For the text-containing cell, return its midpoint in (X, Y) coordinate format. 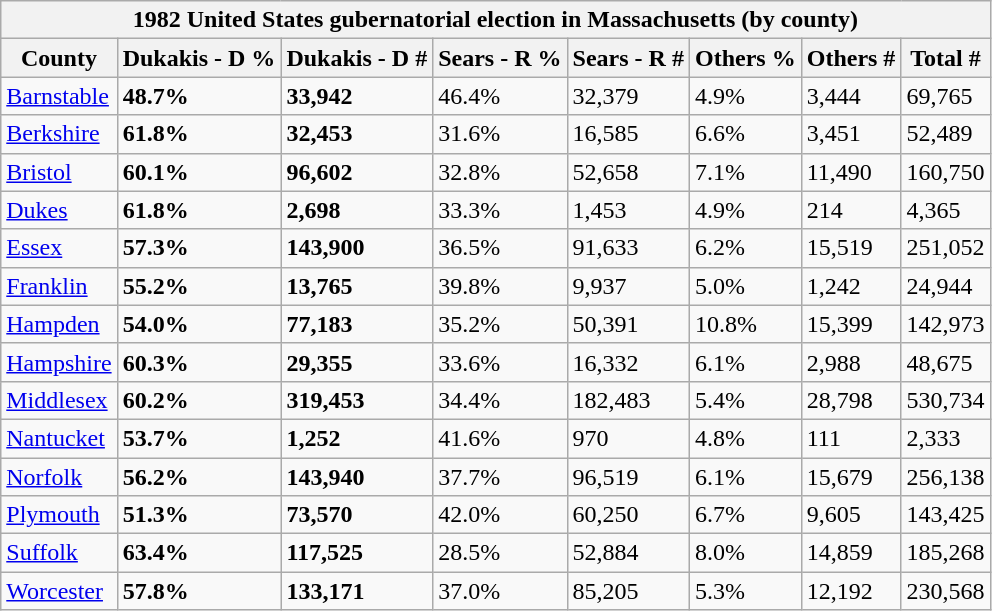
16,585 (628, 134)
Total # (946, 58)
230,568 (946, 591)
4.8% (745, 438)
10.8% (745, 324)
Hampden (59, 324)
117,525 (357, 553)
29,355 (357, 362)
60.1% (199, 172)
1,453 (628, 210)
160,750 (946, 172)
32.8% (500, 172)
14,859 (851, 553)
Dukakis - D % (199, 58)
32,453 (357, 134)
15,519 (851, 248)
2,333 (946, 438)
1,242 (851, 286)
6.7% (745, 515)
Sears - R # (628, 58)
32,379 (628, 96)
4,365 (946, 210)
9,937 (628, 286)
57.8% (199, 591)
33,942 (357, 96)
11,490 (851, 172)
31.6% (500, 134)
Suffolk (59, 553)
256,138 (946, 477)
Berkshire (59, 134)
33.3% (500, 210)
142,973 (946, 324)
57.3% (199, 248)
Sears - R % (500, 58)
51.3% (199, 515)
15,679 (851, 477)
28.5% (500, 553)
6.6% (745, 134)
6.2% (745, 248)
251,052 (946, 248)
15,399 (851, 324)
13,765 (357, 286)
34.4% (500, 400)
Bristol (59, 172)
143,900 (357, 248)
12,192 (851, 591)
143,425 (946, 515)
3,444 (851, 96)
Others # (851, 58)
48,675 (946, 362)
970 (628, 438)
42.0% (500, 515)
77,183 (357, 324)
85,205 (628, 591)
37.7% (500, 477)
73,570 (357, 515)
Barnstable (59, 96)
319,453 (357, 400)
1,252 (357, 438)
Nantucket (59, 438)
111 (851, 438)
39.8% (500, 286)
Norfolk (59, 477)
214 (851, 210)
Dukes (59, 210)
24,944 (946, 286)
Middlesex (59, 400)
Franklin (59, 286)
9,605 (851, 515)
5.0% (745, 286)
16,332 (628, 362)
37.0% (500, 591)
8.0% (745, 553)
5.3% (745, 591)
Others % (745, 58)
53.7% (199, 438)
3,451 (851, 134)
28,798 (851, 400)
530,734 (946, 400)
69,765 (946, 96)
133,171 (357, 591)
Dukakis - D # (357, 58)
1982 United States gubernatorial election in Massachusetts (by county) (496, 20)
33.6% (500, 362)
2,698 (357, 210)
46.4% (500, 96)
185,268 (946, 553)
54.0% (199, 324)
60,250 (628, 515)
63.4% (199, 553)
182,483 (628, 400)
55.2% (199, 286)
36.5% (500, 248)
52,489 (946, 134)
96,519 (628, 477)
52,658 (628, 172)
2,988 (851, 362)
Plymouth (59, 515)
48.7% (199, 96)
7.1% (745, 172)
5.4% (745, 400)
Worcester (59, 591)
35.2% (500, 324)
143,940 (357, 477)
Hampshire (59, 362)
60.2% (199, 400)
52,884 (628, 553)
96,602 (357, 172)
County (59, 58)
91,633 (628, 248)
60.3% (199, 362)
41.6% (500, 438)
Essex (59, 248)
56.2% (199, 477)
50,391 (628, 324)
